Output the (X, Y) coordinate of the center of the cell containing the given text.  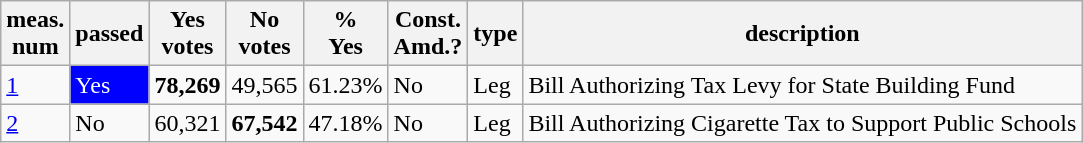
Bill Authorizing Tax Levy for State Building Fund (802, 85)
Bill Authorizing Cigarette Tax to Support Public Schools (802, 123)
2 (36, 123)
60,321 (188, 123)
passed (110, 34)
67,542 (264, 123)
1 (36, 85)
type (496, 34)
meas.num (36, 34)
49,565 (264, 85)
61.23% (346, 85)
47.18% (346, 123)
%Yes (346, 34)
description (802, 34)
78,269 (188, 85)
Yesvotes (188, 34)
Const.Amd.? (428, 34)
Novotes (264, 34)
Yes (110, 85)
